Scan for the cell matching the given text and deliver its (X, Y) coordinate at center. 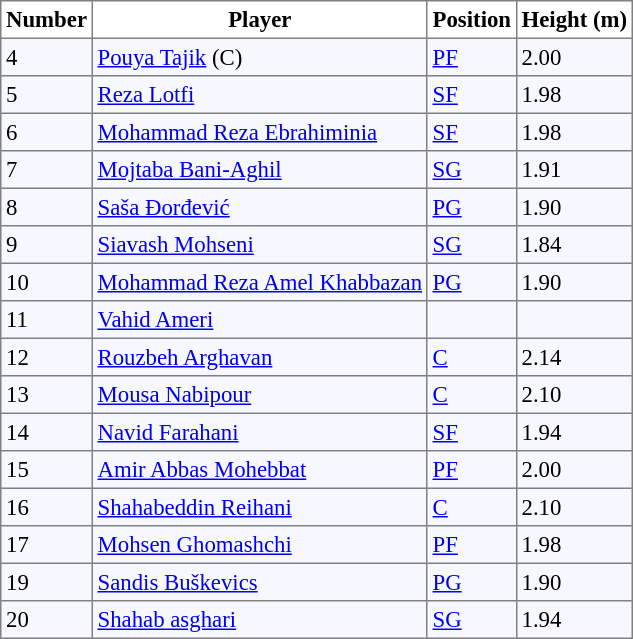
Sandis Buškevics (260, 582)
16 (47, 507)
14 (47, 432)
Mousa Nabipour (260, 395)
12 (47, 357)
2.14 (574, 357)
Siavash Mohseni (260, 245)
Height (m) (574, 20)
Rouzbeh Arghavan (260, 357)
8 (47, 207)
Navid Farahani (260, 432)
Shahabeddin Reihani (260, 507)
1.84 (574, 245)
Mohammad Reza Amel Khabbazan (260, 282)
Mohsen Ghomashchi (260, 545)
20 (47, 620)
Player (260, 20)
13 (47, 395)
5 (47, 95)
6 (47, 132)
Number (47, 20)
Vahid Ameri (260, 320)
Position (472, 20)
Mohammad Reza Ebrahiminia (260, 132)
15 (47, 470)
Saša Đorđević (260, 207)
10 (47, 282)
9 (47, 245)
Shahab asghari (260, 620)
7 (47, 170)
Amir Abbas Mohebbat (260, 470)
Pouya Tajik (C) (260, 57)
Reza Lotfi (260, 95)
19 (47, 582)
Mojtaba Bani-Aghil (260, 170)
17 (47, 545)
1.91 (574, 170)
11 (47, 320)
4 (47, 57)
